Scan for the cell matching the given text and deliver its (x, y) coordinate at center. 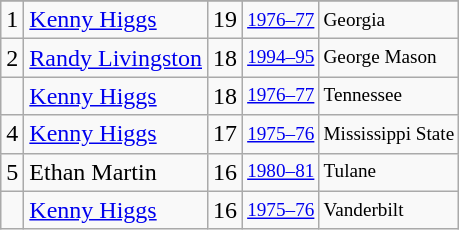
Ethan Martin (116, 172)
4 (12, 134)
19 (226, 20)
Randy Livingston (116, 58)
5 (12, 172)
2 (12, 58)
1994–95 (281, 58)
17 (226, 134)
Tennessee (389, 96)
1980–81 (281, 172)
George Mason (389, 58)
Vanderbilt (389, 210)
Georgia (389, 20)
Mississippi State (389, 134)
1 (12, 20)
Tulane (389, 172)
